Detect which cell encompasses the target text, then output its [x, y] center coordinate. 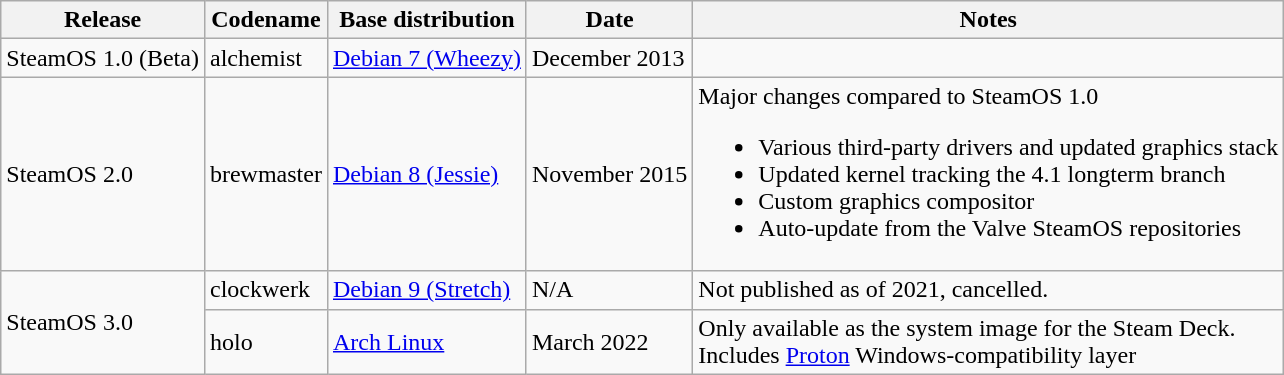
Only available as the system image for the Steam Deck.Includes Proton Windows-compatibility layer [988, 342]
Debian 7 (Wheezy) [426, 58]
alchemist [266, 58]
Base distribution [426, 20]
Not published as of 2021, cancelled. [988, 290]
SteamOS 2.0 [103, 174]
SteamOS 1.0 (Beta) [103, 58]
brewmaster [266, 174]
Notes [988, 20]
Debian 9 (Stretch) [426, 290]
Codename [266, 20]
SteamOS 3.0 [103, 322]
March 2022 [609, 342]
clockwerk [266, 290]
holo [266, 342]
Debian 8 (Jessie) [426, 174]
Date [609, 20]
November 2015 [609, 174]
Release [103, 20]
N/A [609, 290]
December 2013 [609, 58]
Arch Linux [426, 342]
